For the text-containing cell, return its midpoint in [X, Y] coordinate format. 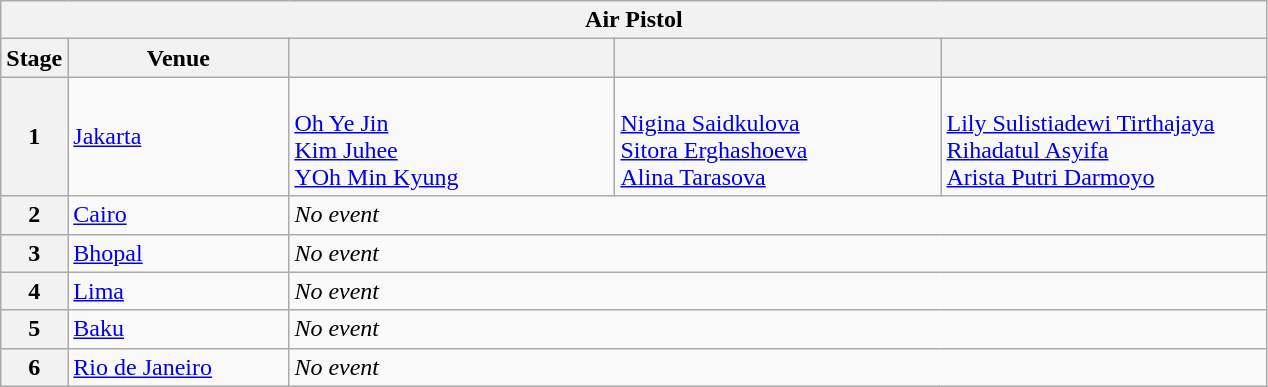
Venue [178, 58]
6 [34, 367]
Lima [178, 291]
Baku [178, 329]
Rio de Janeiro [178, 367]
Oh Ye Jin Kim Juhee YOh Min Kyung [452, 136]
Air Pistol [634, 20]
Bhopal [178, 253]
2 [34, 215]
3 [34, 253]
Cairo [178, 215]
Stage [34, 58]
1 [34, 136]
Nigina Saidkulova Sitora Erghashoeva Alina Tarasova [778, 136]
4 [34, 291]
Lily Sulistiadewi Tirthajaya Rihadatul Asyifa Arista Putri Darmoyo [1104, 136]
Jakarta [178, 136]
5 [34, 329]
